Detect which cell encompasses the target text, then output its [x, y] center coordinate. 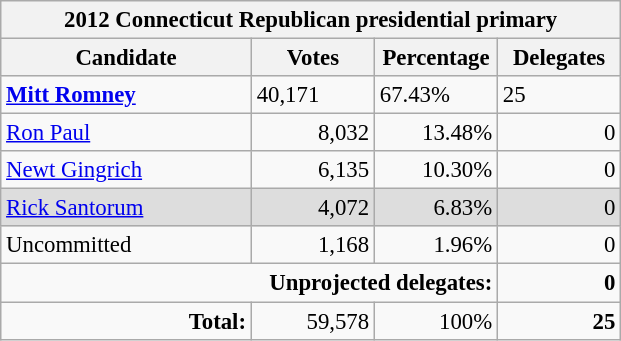
1.96% [436, 245]
Newt Gingrich [126, 170]
2012 Connecticut Republican presidential primary [311, 20]
Delegates [560, 58]
40,171 [312, 95]
Rick Santorum [126, 208]
59,578 [312, 321]
10.30% [436, 170]
Mitt Romney [126, 95]
6,135 [312, 170]
13.48% [436, 133]
Ron Paul [126, 133]
Candidate [126, 58]
4,072 [312, 208]
Votes [312, 58]
Uncommitted [126, 245]
8,032 [312, 133]
100% [436, 321]
Total: [126, 321]
Unprojected delegates: [250, 283]
1,168 [312, 245]
67.43% [436, 95]
Percentage [436, 58]
6.83% [436, 208]
